Detect which cell encompasses the target text, then output its [x, y] center coordinate. 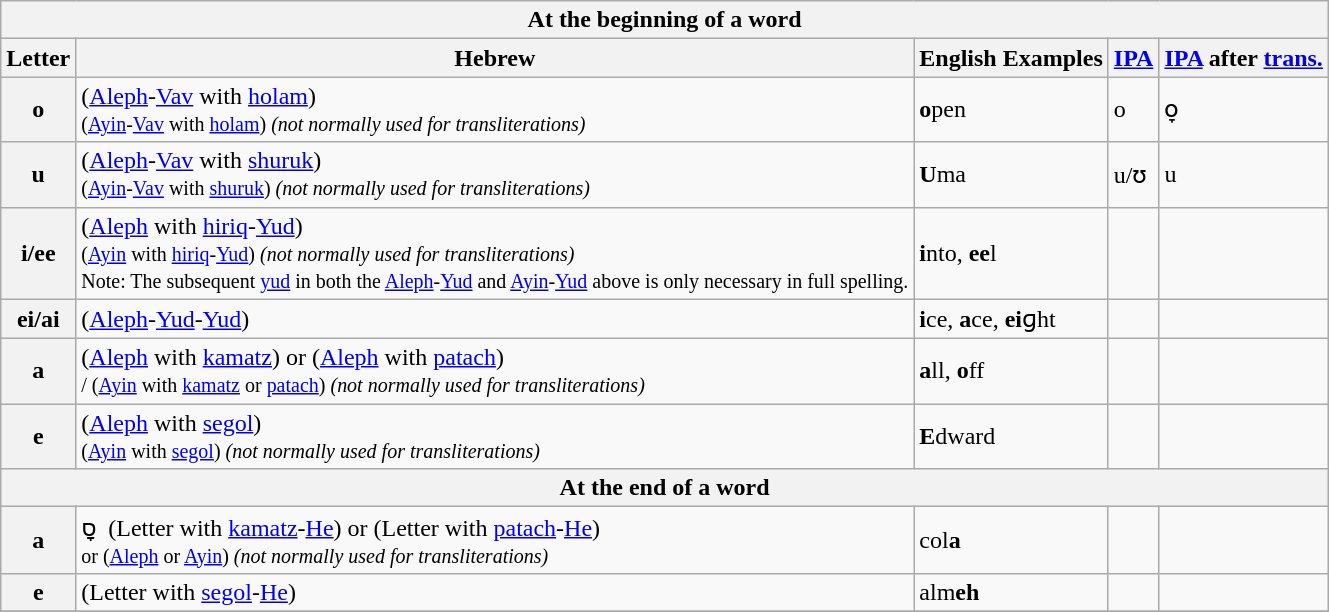
u/ʊ [1134, 174]
ei/ai [38, 319]
At the beginning of a word [665, 20]
English Examples [1011, 58]
cola [1011, 540]
(Aleph-Vav with holam) (Ayin-Vav with holam) (not normally used for transliterations) [495, 110]
Hebrew [495, 58]
סָ ‎ (Letter with kamatz-He) or (Letter with patach-He) or (Aleph or Ayin) (not normally used for transliterations) [495, 540]
almeh [1011, 592]
i/ee [38, 253]
open [1011, 110]
Uma [1011, 174]
ice, ace, eiɡht [1011, 319]
(Aleph-Vav with shuruk) (Ayin-Vav with shuruk) (not normally used for transliterations) [495, 174]
Edward [1011, 436]
(Aleph-Yud-Yud) [495, 319]
(Aleph with segol) (Ayin with segol) (not normally used for transliterations) [495, 436]
(Letter with segol-He) [495, 592]
At the end of a word [665, 488]
IPA [1134, 58]
(Aleph with kamatz) or (Aleph with patach) / (Ayin with kamatz or patach) (not normally used for transliterations) [495, 372]
o̞ [1244, 110]
IPA after trans. [1244, 58]
into, eel [1011, 253]
Letter [38, 58]
all, off [1011, 372]
